Find where the given text appears and provide that cell's center as (X, Y) coordinate. 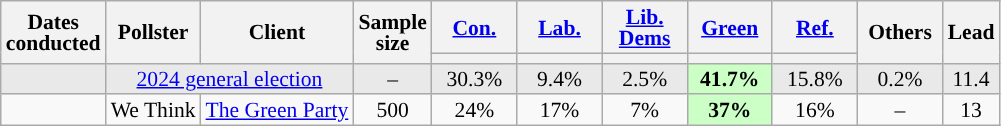
Samplesize (392, 32)
Client (278, 32)
13 (972, 110)
2024 general election (230, 78)
Lead (972, 32)
37% (730, 110)
17% (560, 110)
Datesconducted (54, 32)
9.4% (560, 78)
500 (392, 110)
We Think (154, 110)
2.5% (644, 78)
Lib. Dems (644, 27)
Con. (474, 27)
Pollster (154, 32)
Lab. (560, 27)
Ref. (814, 27)
7% (644, 110)
Others (900, 32)
15.8% (814, 78)
The Green Party (278, 110)
24% (474, 110)
16% (814, 110)
Green (730, 27)
41.7% (730, 78)
11.4 (972, 78)
30.3% (474, 78)
0.2% (900, 78)
